Scan for the cell matching the given text and deliver its (x, y) coordinate at center. 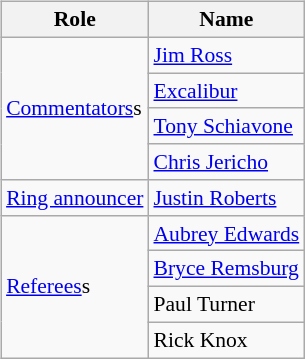
Role (74, 20)
Aubrey Edwards (226, 233)
Chris Jericho (226, 162)
Paul Turner (226, 305)
Justin Roberts (226, 198)
Jim Ross (226, 55)
Commentatorss (74, 108)
Bryce Remsburg (226, 269)
Tony Schiavone (226, 126)
Excalibur (226, 91)
Name (226, 20)
Rick Knox (226, 340)
Refereess (74, 286)
Ring announcer (74, 198)
